From the cell containing the given text, extract its center point as [X, Y] coordinate. 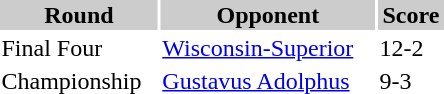
Wisconsin-Superior [268, 48]
Final Four [79, 48]
12-2 [411, 48]
Round [79, 15]
Score [411, 15]
Opponent [268, 15]
